Extract the (X, Y) coordinate from the center of the cell holding the provided text.  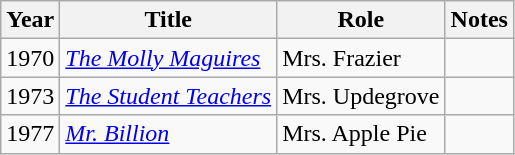
Mrs. Updegrove (361, 96)
Mrs. Apple Pie (361, 134)
Role (361, 20)
Mr. Billion (168, 134)
1970 (30, 58)
Year (30, 20)
Title (168, 20)
The Student Teachers (168, 96)
1973 (30, 96)
Notes (479, 20)
1977 (30, 134)
The Molly Maguires (168, 58)
Mrs. Frazier (361, 58)
